Identify which cell holds the provided text, then report its (x, y) central coordinate. 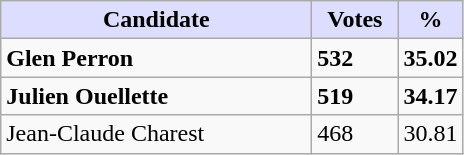
30.81 (430, 134)
519 (355, 96)
Glen Perron (156, 58)
% (430, 20)
532 (355, 58)
468 (355, 134)
34.17 (430, 96)
Jean-Claude Charest (156, 134)
Candidate (156, 20)
35.02 (430, 58)
Votes (355, 20)
Julien Ouellette (156, 96)
